Provide the [X, Y] coordinate of the cell's center where the given text is located.  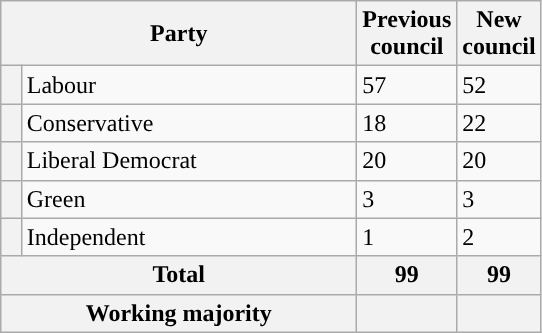
Independent [189, 237]
Working majority [179, 313]
Party [179, 34]
18 [407, 123]
Previous council [407, 34]
Labour [189, 85]
57 [407, 85]
22 [499, 123]
2 [499, 237]
Conservative [189, 123]
Green [189, 199]
52 [499, 85]
1 [407, 237]
New council [499, 34]
Liberal Democrat [189, 161]
Total [179, 275]
